Find where the given text appears and provide that cell's center as [X, Y] coordinate. 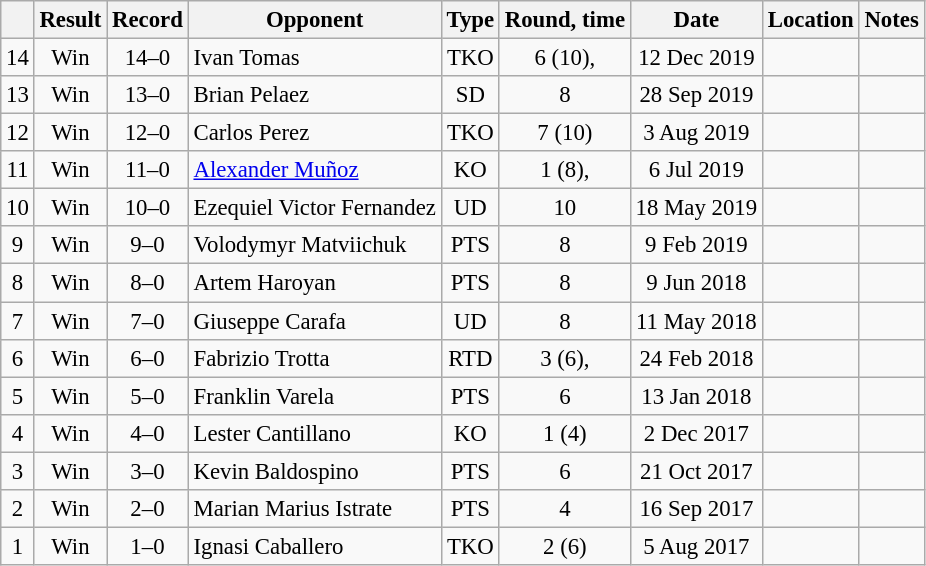
13 Jan 2018 [696, 396]
3 Aug 2019 [696, 133]
7–0 [148, 321]
Carlos Perez [314, 133]
SD [470, 95]
16 Sep 2017 [696, 509]
Alexander Muñoz [314, 170]
Opponent [314, 20]
11–0 [148, 170]
Notes [892, 20]
Date [696, 20]
24 Feb 2018 [696, 358]
2 [18, 509]
3 (6), [564, 358]
9 Jun 2018 [696, 283]
Round, time [564, 20]
8–0 [148, 283]
9 Feb 2019 [696, 245]
5 Aug 2017 [696, 546]
13 [18, 95]
Brian Pelaez [314, 95]
12–0 [148, 133]
RTD [470, 358]
4–0 [148, 433]
2–0 [148, 509]
Ignasi Caballero [314, 546]
9 [18, 245]
Franklin Varela [314, 396]
7 (10) [564, 133]
11 May 2018 [696, 321]
6–0 [148, 358]
Lester Cantillano [314, 433]
12 [18, 133]
Result [70, 20]
1 [18, 546]
2 Dec 2017 [696, 433]
2 (6) [564, 546]
Marian Marius Istrate [314, 509]
Location [810, 20]
6 (10), [564, 58]
1 (4) [564, 433]
9–0 [148, 245]
10–0 [148, 208]
Ivan Tomas [314, 58]
12 Dec 2019 [696, 58]
Kevin Baldospino [314, 471]
14 [18, 58]
18 May 2019 [696, 208]
Fabrizio Trotta [314, 358]
11 [18, 170]
Giuseppe Carafa [314, 321]
Artem Haroyan [314, 283]
6 Jul 2019 [696, 170]
Type [470, 20]
3–0 [148, 471]
Ezequiel Victor Fernandez [314, 208]
14–0 [148, 58]
3 [18, 471]
1–0 [148, 546]
5–0 [148, 396]
28 Sep 2019 [696, 95]
21 Oct 2017 [696, 471]
Volodymyr Matviichuk [314, 245]
13–0 [148, 95]
Record [148, 20]
5 [18, 396]
1 (8), [564, 170]
7 [18, 321]
